Pinpoint the cell where the given text exists, returning its (x, y) midpoint coordinate. 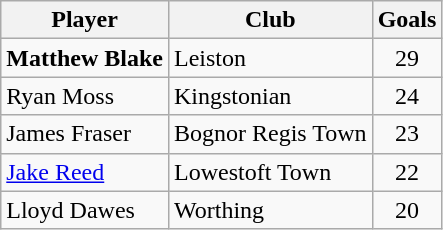
James Fraser (85, 134)
Lowestoft Town (270, 172)
Bognor Regis Town (270, 134)
Player (85, 20)
Worthing (270, 210)
Club (270, 20)
Leiston (270, 58)
20 (407, 210)
29 (407, 58)
Lloyd Dawes (85, 210)
Kingstonian (270, 96)
24 (407, 96)
23 (407, 134)
22 (407, 172)
Ryan Moss (85, 96)
Goals (407, 20)
Jake Reed (85, 172)
Matthew Blake (85, 58)
